Output the [X, Y] coordinate of the center of the cell containing the given text.  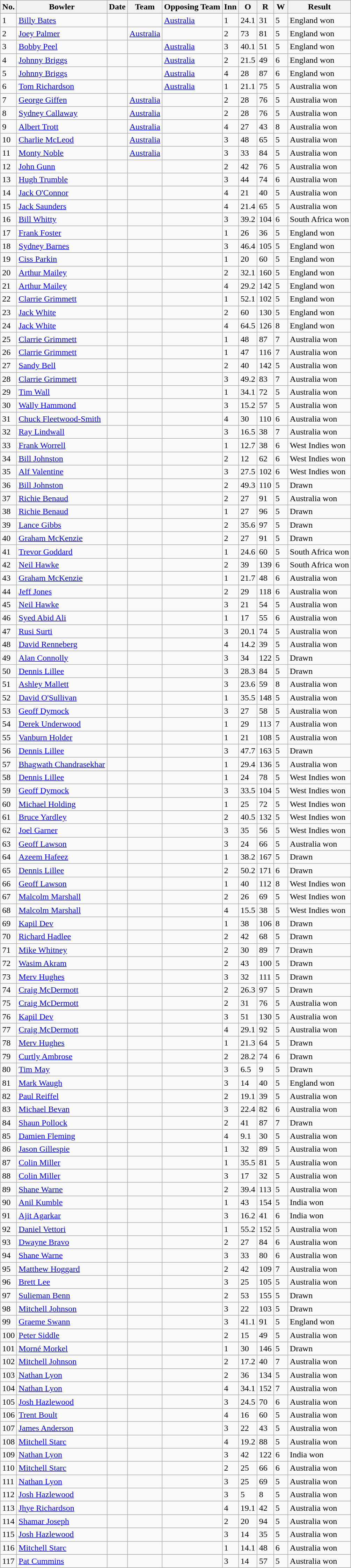
46.4 [248, 246]
61 [8, 817]
146 [265, 1348]
163 [265, 751]
Pat Cummins [62, 1561]
50 [8, 671]
Jeff Jones [62, 592]
Jack Saunders [62, 206]
23 [8, 312]
38.2 [248, 857]
21.7 [248, 578]
29.4 [248, 764]
Wally Hammond [62, 406]
Jason Gillespie [62, 1149]
Michael Holding [62, 804]
Sydney Callaway [62, 113]
W [281, 7]
49.3 [248, 485]
14.2 [248, 645]
Tim Wall [62, 392]
132 [265, 817]
24.5 [248, 1402]
Monty Noble [62, 153]
Team [145, 7]
Lance Gibbs [62, 525]
Paul Reiffel [62, 1096]
23.6 [248, 684]
12.7 [248, 445]
52.1 [248, 299]
Bobby Peel [62, 47]
41.1 [248, 1322]
40.1 [248, 47]
86 [8, 1149]
Graeme Swann [62, 1322]
Ajit Agarkar [62, 1216]
Richard Hadlee [62, 937]
160 [265, 273]
Joel Garner [62, 831]
21.4 [248, 206]
Bill Whitty [62, 220]
71 [8, 950]
David O'Sullivan [62, 698]
Bruce Yardley [62, 817]
115 [8, 1534]
Opposing Team [192, 7]
18 [8, 246]
35.6 [248, 525]
29.1 [248, 1030]
15.2 [248, 406]
Alf Valentine [62, 472]
63 [8, 844]
139 [265, 565]
27.5 [248, 472]
Anil Kumble [62, 1202]
24.6 [248, 551]
David Renneberg [62, 645]
167 [265, 857]
19.2 [248, 1442]
O [248, 7]
21.3 [248, 1043]
Sydney Barnes [62, 246]
Date [117, 7]
Frank Worrell [62, 445]
Michael Bevan [62, 1109]
39.4 [248, 1189]
99 [8, 1322]
Derek Underwood [62, 724]
Frank Foster [62, 233]
29.2 [248, 286]
Mike Whitney [62, 950]
Matthew Hoggard [62, 1269]
134 [265, 1375]
Ciss Parkin [62, 259]
Hugh Trumble [62, 180]
Chuck Fleetwood-Smith [62, 419]
Trevor Goddard [62, 551]
Curtly Ambrose [62, 1056]
148 [265, 698]
26.3 [248, 990]
Tom Richardson [62, 87]
11 [8, 153]
40.5 [248, 817]
39.2 [248, 220]
64.5 [248, 326]
Vanburn Holder [62, 737]
107 [8, 1428]
67 [8, 897]
9.1 [248, 1136]
50.2 [248, 870]
Brett Lee [62, 1282]
52 [8, 698]
126 [265, 326]
Result [319, 7]
95 [8, 1269]
46 [8, 618]
49.2 [248, 379]
Trent Boult [62, 1415]
22.4 [248, 1109]
Ray Lindwall [62, 432]
19 [8, 259]
Billy Bates [62, 20]
28.3 [248, 671]
154 [265, 1202]
Albert Trott [62, 126]
Bhagwath Chandrasekhar [62, 764]
Morné Morkel [62, 1348]
98 [8, 1309]
171 [265, 870]
28.2 [248, 1056]
47.7 [248, 751]
Rusi Surti [62, 631]
6.5 [248, 1070]
Wasim Akram [62, 963]
Sandy Bell [62, 365]
32.1 [248, 273]
Sulieman Benn [62, 1295]
33.5 [248, 790]
79 [8, 1056]
Shaun Pollock [62, 1123]
37 [8, 498]
Damien Fleming [62, 1136]
Peter Siddle [62, 1335]
85 [8, 1136]
James Anderson [62, 1428]
45 [8, 605]
55.2 [248, 1229]
16.2 [248, 1216]
Bowler [62, 7]
George Giffen [62, 100]
21.5 [248, 60]
Mark Waugh [62, 1083]
Daniel Vettori [62, 1229]
93 [8, 1242]
R [265, 7]
Joey Palmer [62, 34]
Tim May [62, 1070]
John Gunn [62, 166]
Azeem Hafeez [62, 857]
Ashley Mallett [62, 684]
24.1 [248, 20]
Charlie McLeod [62, 140]
155 [265, 1295]
20.1 [248, 631]
101 [8, 1348]
118 [265, 592]
Dwayne Bravo [62, 1242]
Inn [231, 7]
Jack O'Connor [62, 193]
Shamar Joseph [62, 1521]
13 [8, 180]
21.1 [248, 87]
No. [8, 7]
114 [8, 1521]
10 [8, 140]
90 [8, 1202]
15.5 [248, 910]
Jhye Richardson [62, 1508]
117 [8, 1561]
77 [8, 1030]
16.5 [248, 432]
Alan Connolly [62, 658]
136 [265, 764]
Syed Abid Ali [62, 618]
17.2 [248, 1362]
14.1 [248, 1548]
